Determine the [x, y] coordinate at the center of the cell enclosing the given text.  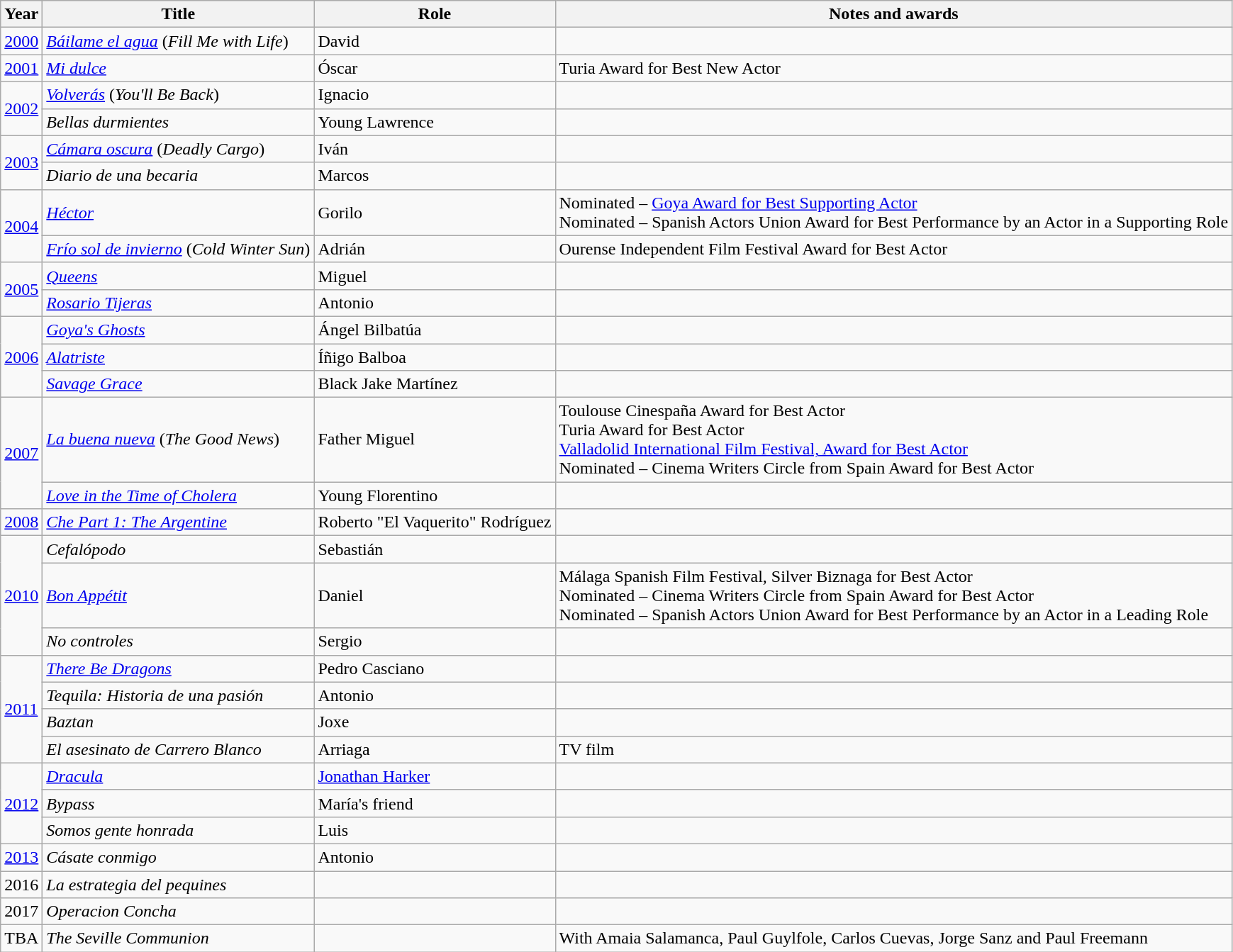
Alatriste [179, 357]
María's friend [435, 803]
2004 [21, 225]
Bon Appétit [179, 595]
Marcos [435, 176]
Daniel [435, 595]
Operacion Concha [179, 912]
Miguel [435, 276]
Arriaga [435, 749]
Title [179, 14]
Notes and awards [893, 14]
Mi dulce [179, 68]
Jonathan Harker [435, 776]
Baztan [179, 722]
With Amaia Salamanca, Paul Guylfole, Carlos Cuevas, Jorge Sanz and Paul Freemann [893, 939]
Volverás (You'll Be Back) [179, 95]
TV film [893, 749]
Héctor [179, 213]
Sebastián [435, 549]
2012 [21, 803]
TBA [21, 939]
Turia Award for Best New Actor [893, 68]
Queens [179, 276]
2017 [21, 912]
Goya's Ghosts [179, 330]
2008 [21, 522]
2013 [21, 857]
2002 [21, 108]
Somos gente honrada [179, 830]
Black Jake Martínez [435, 384]
Cefalópodo [179, 549]
Cásate conmigo [179, 857]
2000 [21, 41]
Cámara oscura (Deadly Cargo) [179, 149]
Rosario Tijeras [179, 303]
No controles [179, 642]
Pedro Casciano [435, 668]
Dracula [179, 776]
Young Florentino [435, 495]
El asesinato de Carrero Blanco [179, 749]
2005 [21, 289]
Adrián [435, 249]
Role [435, 14]
Ignacio [435, 95]
David [435, 41]
La estrategia del pequines [179, 884]
Roberto "El Vaquerito" Rodríguez [435, 522]
Joxe [435, 722]
2011 [21, 709]
Love in the Time of Cholera [179, 495]
2003 [21, 162]
Báilame el agua (Fill Me with Life) [179, 41]
Gorilo [435, 213]
2010 [21, 595]
Bypass [179, 803]
Diario de una becaria [179, 176]
Iván [435, 149]
Nominated – Goya Award for Best Supporting ActorNominated – Spanish Actors Union Award for Best Performance by an Actor in a Supporting Role [893, 213]
Savage Grace [179, 384]
Óscar [435, 68]
Che Part 1: The Argentine [179, 522]
Íñigo Balboa [435, 357]
Father Miguel [435, 439]
Ourense Independent Film Festival Award for Best Actor [893, 249]
There Be Dragons [179, 668]
2006 [21, 357]
2007 [21, 454]
Tequila: Historia de una pasión [179, 695]
Ángel Bilbatúa [435, 330]
2001 [21, 68]
Sergio [435, 642]
Young Lawrence [435, 122]
Luis [435, 830]
Year [21, 14]
Frío sol de invierno (Cold Winter Sun) [179, 249]
2016 [21, 884]
Bellas durmientes [179, 122]
La buena nueva (The Good News) [179, 439]
The Seville Communion [179, 939]
